Pinpoint the cell where the given text exists, returning its (x, y) midpoint coordinate. 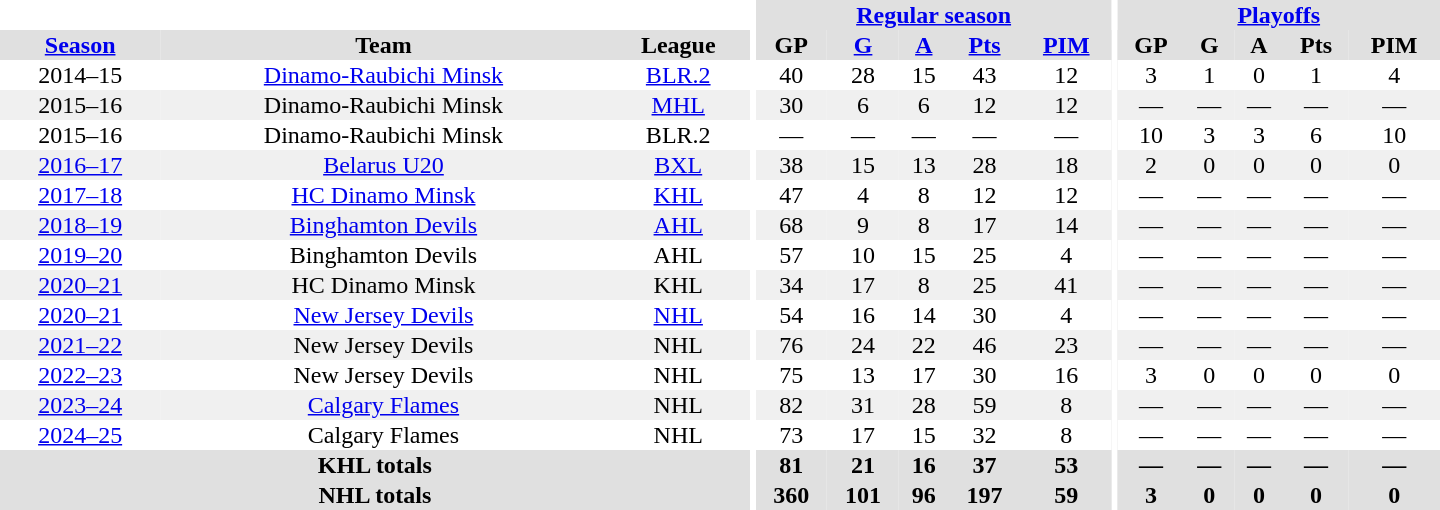
197 (985, 495)
24 (863, 345)
MHL (678, 105)
Belarus U20 (383, 165)
101 (863, 495)
41 (1066, 285)
2014–15 (80, 75)
47 (791, 195)
75 (791, 375)
38 (791, 165)
2 (1152, 165)
82 (791, 405)
2021–22 (80, 345)
40 (791, 75)
Team (383, 45)
57 (791, 255)
2016–17 (80, 165)
2017–18 (80, 195)
76 (791, 345)
96 (924, 495)
Regular season (934, 15)
18 (1066, 165)
46 (985, 345)
32 (985, 435)
League (678, 45)
81 (791, 465)
43 (985, 75)
73 (791, 435)
23 (1066, 345)
BXL (678, 165)
9 (863, 225)
53 (1066, 465)
2023–24 (80, 405)
360 (791, 495)
31 (863, 405)
2024–25 (80, 435)
2018–19 (80, 225)
34 (791, 285)
KHL totals (375, 465)
2019–20 (80, 255)
2022–23 (80, 375)
NHL totals (375, 495)
37 (985, 465)
68 (791, 225)
21 (863, 465)
Playoffs (1279, 15)
54 (791, 315)
22 (924, 345)
Season (80, 45)
